Capture the cell that displays the provided text and extract its [X, Y] central coordinate. 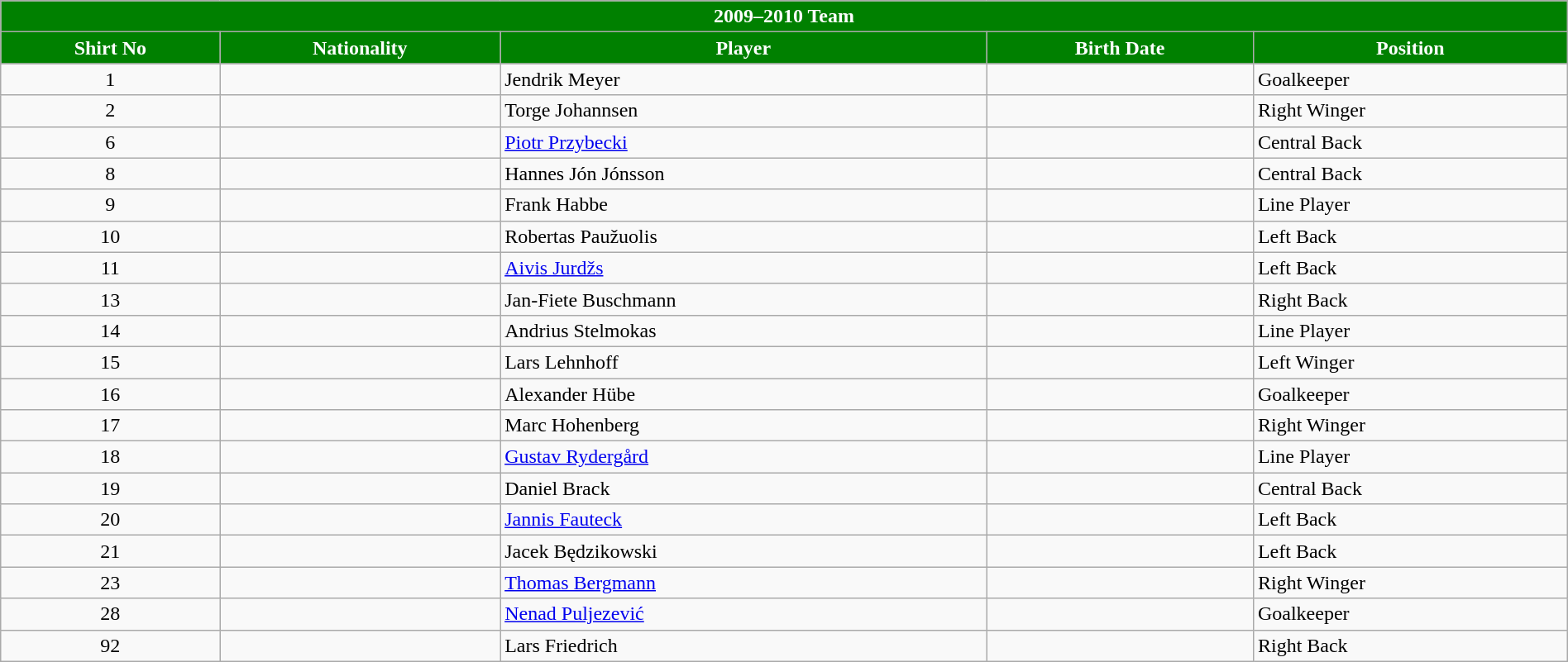
Alexander Hübe [743, 394]
9 [111, 205]
Marc Hohenberg [743, 426]
2009–2010 Team [784, 17]
Lars Friedrich [743, 645]
Frank Habbe [743, 205]
Jacek Będzikowski [743, 551]
23 [111, 583]
Thomas Bergmann [743, 583]
21 [111, 551]
2 [111, 111]
20 [111, 520]
Jan-Fiete Buschmann [743, 299]
Robertas Paužuolis [743, 236]
8 [111, 174]
Hannes Jón Jónsson [743, 174]
19 [111, 488]
Birth Date [1120, 48]
6 [111, 142]
14 [111, 331]
Daniel Brack [743, 488]
1 [111, 79]
Player [743, 48]
92 [111, 645]
Position [1410, 48]
11 [111, 268]
Nenad Puljezević [743, 614]
Left Winger [1410, 362]
Jannis Fauteck [743, 520]
10 [111, 236]
13 [111, 299]
16 [111, 394]
Torge Johannsen [743, 111]
28 [111, 614]
17 [111, 426]
Lars Lehnhoff [743, 362]
Jendrik Meyer [743, 79]
Andrius Stelmokas [743, 331]
Gustav Rydergård [743, 457]
15 [111, 362]
18 [111, 457]
Nationality [361, 48]
Shirt No [111, 48]
Aivis Jurdžs [743, 268]
Piotr Przybecki [743, 142]
